Pinpoint the cell where the given text exists, returning its [x, y] midpoint coordinate. 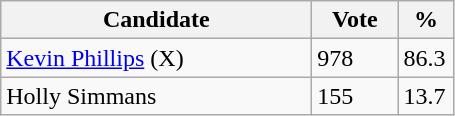
Holly Simmans [156, 96]
Kevin Phillips (X) [156, 58]
155 [355, 96]
978 [355, 58]
Vote [355, 20]
13.7 [426, 96]
Candidate [156, 20]
86.3 [426, 58]
% [426, 20]
